From the cell containing the given text, extract its center point as (X, Y) coordinate. 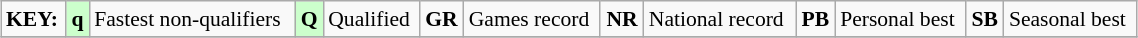
KEY: (34, 19)
Fastest non-qualifiers (192, 19)
National record (720, 19)
Personal best (900, 19)
SB (985, 19)
PB (816, 19)
NR (622, 19)
Seasonal best (1070, 19)
q (78, 19)
GR (442, 19)
Qualified (371, 19)
Games record (532, 19)
Q (309, 19)
